Return (x, y) of the center of cell containing provided text 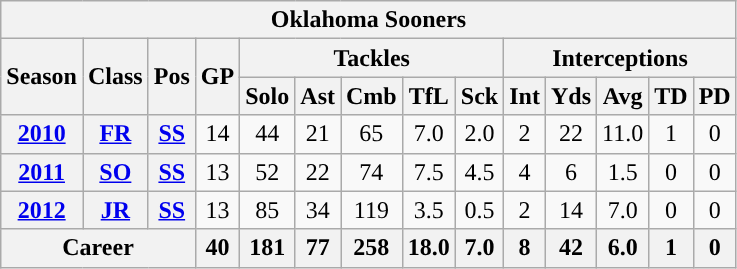
PD (714, 96)
65 (371, 134)
TfL (428, 96)
18.0 (428, 248)
2011 (42, 172)
44 (268, 134)
119 (371, 210)
4 (525, 172)
77 (318, 248)
2.0 (479, 134)
Cmb (371, 96)
258 (371, 248)
3.5 (428, 210)
JR (115, 210)
40 (217, 248)
GP (217, 77)
Solo (268, 96)
Ast (318, 96)
SO (115, 172)
1.5 (623, 172)
FR (115, 134)
11.0 (623, 134)
Sck (479, 96)
34 (318, 210)
7.5 (428, 172)
Class (115, 77)
TD (671, 96)
0.5 (479, 210)
Season (42, 77)
Int (525, 96)
2010 (42, 134)
Pos (172, 77)
2012 (42, 210)
Oklahoma Sooners (368, 20)
181 (268, 248)
8 (525, 248)
6 (570, 172)
6.0 (623, 248)
52 (268, 172)
21 (318, 134)
Tackles (372, 58)
Interceptions (620, 58)
Yds (570, 96)
Avg (623, 96)
74 (371, 172)
Career (98, 248)
4.5 (479, 172)
85 (268, 210)
42 (570, 248)
